Output the [X, Y] coordinate of the center of the cell containing the given text.  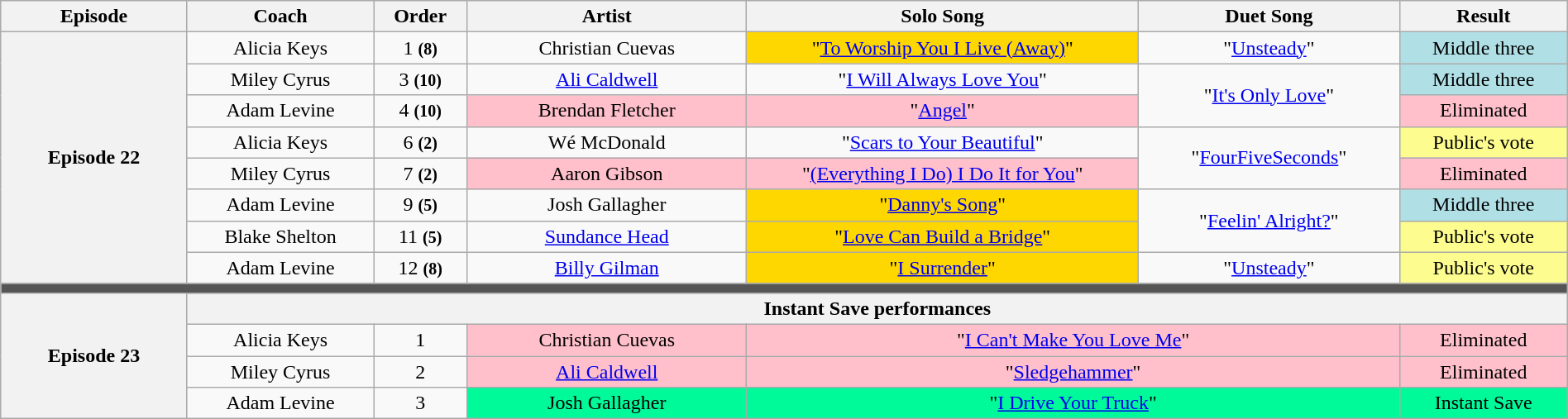
Episode 23 [94, 355]
Coach [280, 17]
Blake Shelton [280, 236]
"Danny's Song" [943, 205]
"I Surrender" [943, 268]
9 (5) [420, 205]
6 (2) [420, 142]
"Feelin' Alright?" [1269, 221]
"Love Can Build a Bridge" [943, 236]
"I Can't Make You Love Me" [1073, 340]
Result [1484, 17]
Brendan Fletcher [607, 111]
4 (10) [420, 111]
Episode 22 [94, 158]
"To Worship You I Live (Away)" [943, 48]
Instant Save performances [877, 308]
Aaron Gibson [607, 174]
Artist [607, 17]
"(Everything I Do) I Do It for You" [943, 174]
2 [420, 371]
Instant Save [1484, 403]
"I Will Always Love You" [943, 79]
7 (2) [420, 174]
"I Drive Your Truck" [1073, 403]
3 (10) [420, 79]
"It's Only Love" [1269, 95]
"FourFiveSeconds" [1269, 158]
Sundance Head [607, 236]
1 (8) [420, 48]
"Sledgehammer" [1073, 371]
Billy Gilman [607, 268]
3 [420, 403]
1 [420, 340]
"Scars to Your Beautiful" [943, 142]
Duet Song [1269, 17]
"Angel" [943, 111]
Solo Song [943, 17]
12 (8) [420, 268]
Wé McDonald [607, 142]
Order [420, 17]
Episode [94, 17]
11 (5) [420, 236]
